Scan for the cell matching the given text and deliver its [X, Y] coordinate at center. 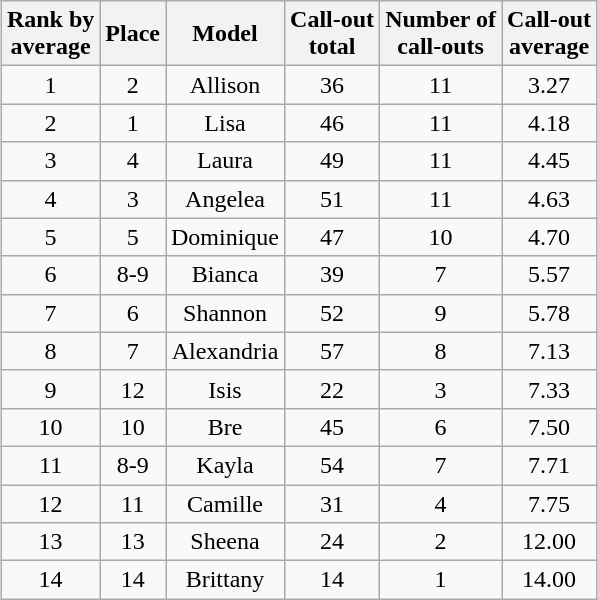
Alexandria [226, 351]
45 [332, 427]
24 [332, 542]
Model [226, 34]
57 [332, 351]
Lisa [226, 123]
Dominique [226, 237]
4.63 [550, 199]
4.45 [550, 161]
Call-outaverage [550, 34]
46 [332, 123]
47 [332, 237]
7.75 [550, 503]
36 [332, 85]
Brittany [226, 580]
Angelea [226, 199]
Rank byaverage [50, 34]
Kayla [226, 465]
Camille [226, 503]
7.50 [550, 427]
Number ofcall-outs [441, 34]
Bre [226, 427]
52 [332, 313]
5.78 [550, 313]
Place [133, 34]
Shannon [226, 313]
Allison [226, 85]
14.00 [550, 580]
4.70 [550, 237]
5.57 [550, 275]
Isis [226, 389]
22 [332, 389]
51 [332, 199]
39 [332, 275]
7.33 [550, 389]
7.71 [550, 465]
Bianca [226, 275]
54 [332, 465]
31 [332, 503]
3.27 [550, 85]
Laura [226, 161]
12.00 [550, 542]
7.13 [550, 351]
Call-outtotal [332, 34]
4.18 [550, 123]
49 [332, 161]
Sheena [226, 542]
